Extract the (X, Y) coordinate from the center of the cell holding the provided text.  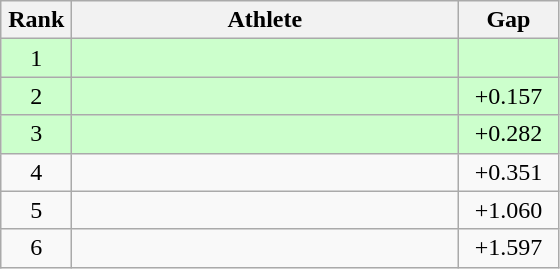
3 (36, 134)
+1.060 (508, 210)
+0.282 (508, 134)
Athlete (265, 20)
+1.597 (508, 248)
1 (36, 58)
Gap (508, 20)
6 (36, 248)
5 (36, 210)
Rank (36, 20)
4 (36, 172)
+0.351 (508, 172)
+0.157 (508, 96)
2 (36, 96)
